Find where the given text appears and provide that cell's center as [x, y] coordinate. 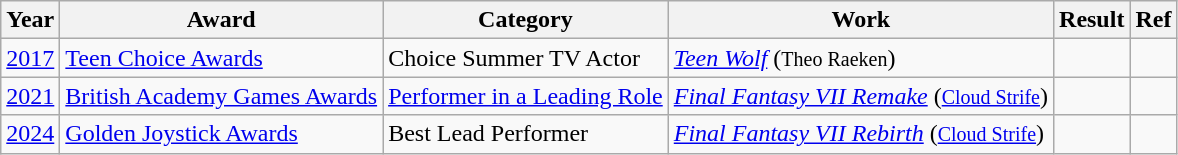
Year [30, 20]
British Academy Games Awards [222, 96]
Final Fantasy VII Remake (Cloud Strife) [860, 96]
Choice Summer TV Actor [526, 58]
Result [1092, 20]
Award [222, 20]
Work [860, 20]
Golden Joystick Awards [222, 134]
2024 [30, 134]
Category [526, 20]
2021 [30, 96]
Teen Choice Awards [222, 58]
Ref [1154, 20]
Teen Wolf (Theo Raeken) [860, 58]
2017 [30, 58]
Best Lead Performer [526, 134]
Performer in a Leading Role [526, 96]
Final Fantasy VII Rebirth (Cloud Strife) [860, 134]
